Search for the cell housing the specified text and yield its (X, Y) center coordinate. 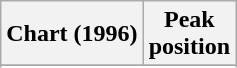
Peakposition (189, 34)
Chart (1996) (72, 34)
